Scan for the cell matching the given text and deliver its (X, Y) coordinate at center. 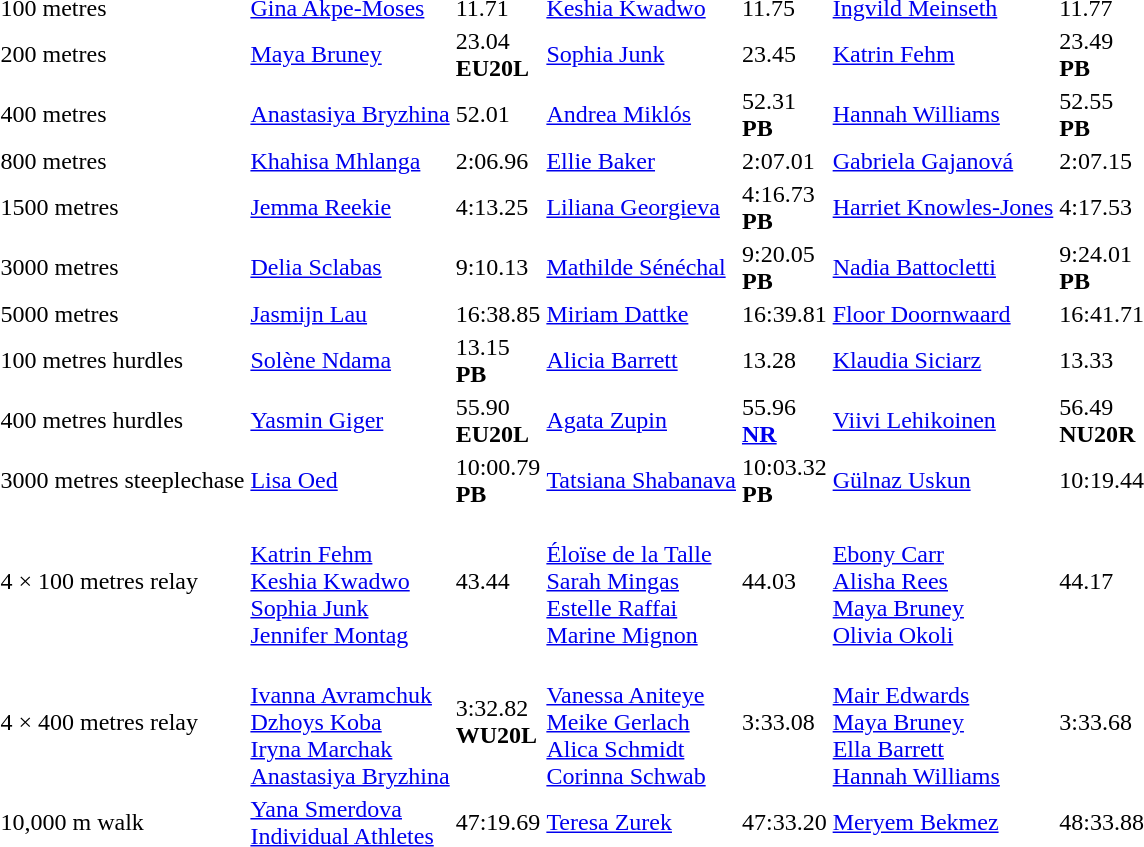
Hannah Williams (943, 114)
Andrea Miklós (642, 114)
4:16.73PB (784, 208)
52.31PB (784, 114)
10:00.79PB (498, 480)
3:32.82WU20L (498, 722)
55.90EU20L (498, 420)
Ellie Baker (642, 161)
Anastasiya Bryzhina (350, 114)
Agata Zupin (642, 420)
Liliana Georgieva (642, 208)
23.04EU20L (498, 54)
Jemma Reekie (350, 208)
13.28 (784, 360)
Tatsiana Shabanava (642, 480)
Klaudia Siciarz (943, 360)
Sophia Junk (642, 54)
Solène Ndama (350, 360)
3:33.08 (784, 722)
Miriam Dattke (642, 314)
Katrin Fehm (943, 54)
Éloïse de la TalleSarah MingasEstelle RaffaiMarine Mignon (642, 581)
52.01 (498, 114)
Alicia Barrett (642, 360)
Khahisa Mhlanga (350, 161)
Ebony CarrAlisha ReesMaya BruneyOlivia Okoli (943, 581)
Nadia Battocletti (943, 268)
43.44 (498, 581)
Katrin FehmKeshia KwadwoSophia JunkJennifer Montag (350, 581)
9:20.05PB (784, 268)
10:03.32PB (784, 480)
4:13.25 (498, 208)
16:39.81 (784, 314)
Delia Sclabas (350, 268)
2:07.01 (784, 161)
Floor Doornwaard (943, 314)
Ivanna AvramchukDzhoys KobaIryna MarchakAnastasiya Bryzhina (350, 722)
44.03 (784, 581)
2:06.96 (498, 161)
23.45 (784, 54)
Mair EdwardsMaya BruneyElla BarrettHannah Williams (943, 722)
9:10.13 (498, 268)
Yasmin Giger (350, 420)
Mathilde Sénéchal (642, 268)
Vanessa AniteyeMeike GerlachAlica SchmidtCorinna Schwab (642, 722)
Harriet Knowles-Jones (943, 208)
Gabriela Gajanová (943, 161)
16:38.85 (498, 314)
Maya Bruney (350, 54)
Jasmijn Lau (350, 314)
Viivi Lehikoinen (943, 420)
Gülnaz Uskun (943, 480)
55.96NR (784, 420)
13.15PB (498, 360)
Lisa Oed (350, 480)
